Return (x, y) of the center of cell containing provided text 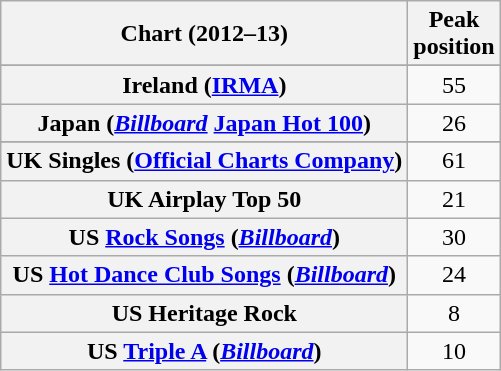
Japan (Billboard Japan Hot 100) (204, 123)
Chart (2012–13) (204, 34)
55 (454, 85)
24 (454, 275)
US Hot Dance Club Songs (Billboard) (204, 275)
UK Airplay Top 50 (204, 199)
US Rock Songs (Billboard) (204, 237)
61 (454, 161)
8 (454, 313)
UK Singles (Official Charts Company) (204, 161)
26 (454, 123)
Ireland (IRMA) (204, 85)
Peakposition (454, 34)
10 (454, 351)
US Triple A (Billboard) (204, 351)
30 (454, 237)
21 (454, 199)
US Heritage Rock (204, 313)
